Find where the given text appears and provide that cell's center as (X, Y) coordinate. 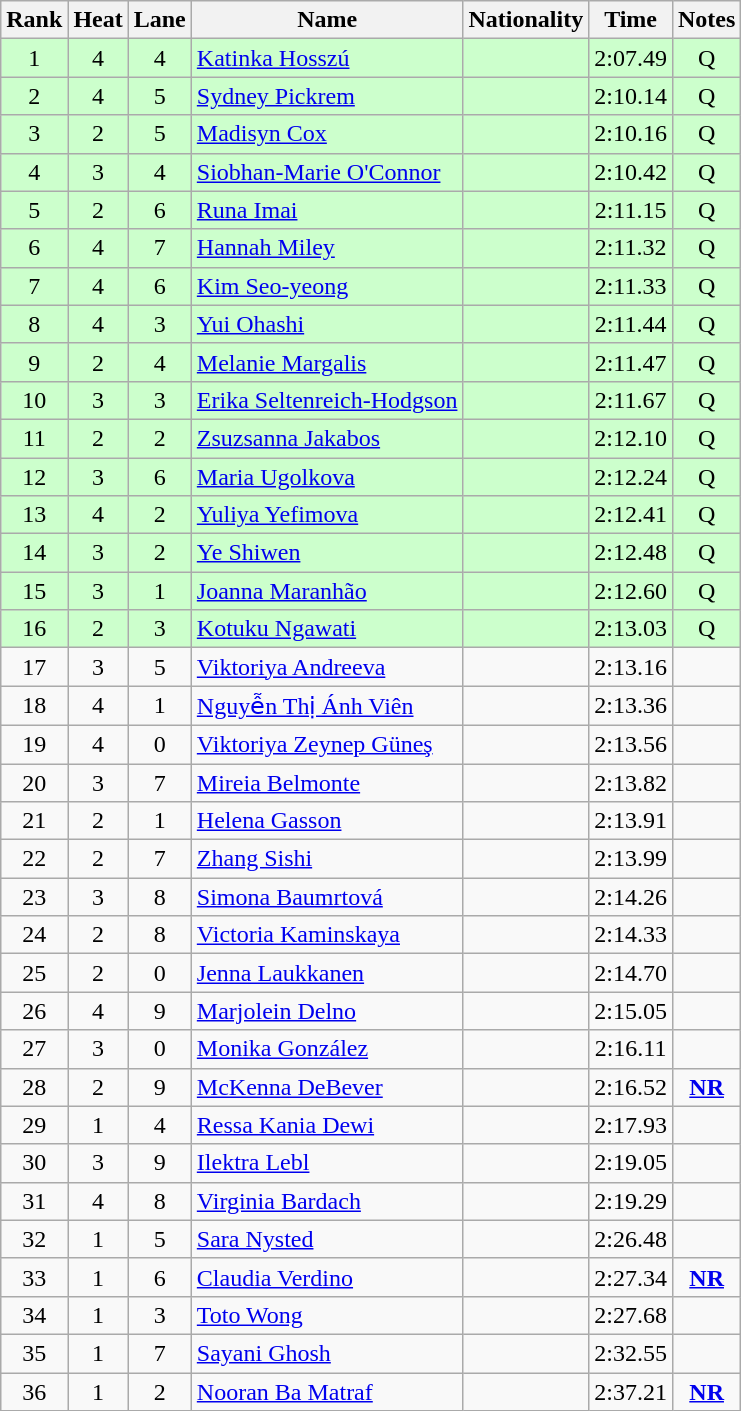
31 (34, 1201)
Helena Gasson (327, 821)
2:11.15 (631, 210)
Victoria Kaminskaya (327, 935)
Zsuzsanna Jakabos (327, 438)
McKenna DeBever (327, 1087)
Katinka Hosszú (327, 58)
Rank (34, 20)
2:12.24 (631, 477)
2:27.68 (631, 1315)
Erika Seltenreich-Hodgson (327, 400)
Time (631, 20)
2:11.47 (631, 362)
Marjolein Delno (327, 1011)
Madisyn Cox (327, 134)
2:14.33 (631, 935)
2:37.21 (631, 1391)
Maria Ugolkova (327, 477)
Nguyễn Thị Ánh Viên (327, 706)
18 (34, 706)
2:27.34 (631, 1277)
Hannah Miley (327, 248)
Lane (160, 20)
2:13.91 (631, 821)
Nationality (526, 20)
Heat (98, 20)
Kotuku Ngawati (327, 629)
28 (34, 1087)
2:19.29 (631, 1201)
Viktoriya Andreeva (327, 667)
15 (34, 591)
2:10.14 (631, 96)
Runa Imai (327, 210)
Siobhan-Marie O'Connor (327, 172)
Kim Seo-yeong (327, 286)
Melanie Margalis (327, 362)
27 (34, 1049)
Joanna Maranhão (327, 591)
2:32.55 (631, 1353)
29 (34, 1125)
2:15.05 (631, 1011)
Zhang Sishi (327, 859)
Ilektra Lebl (327, 1163)
2:11.32 (631, 248)
2:10.42 (631, 172)
Jenna Laukkanen (327, 973)
21 (34, 821)
2:12.10 (631, 438)
2:13.36 (631, 706)
2:16.11 (631, 1049)
2:11.33 (631, 286)
Name (327, 20)
33 (34, 1277)
Viktoriya Zeynep Güneş (327, 744)
Yuliya Yefimova (327, 515)
2:10.16 (631, 134)
Monika González (327, 1049)
30 (34, 1163)
17 (34, 667)
Ressa Kania Dewi (327, 1125)
Sydney Pickrem (327, 96)
24 (34, 935)
35 (34, 1353)
19 (34, 744)
2:13.82 (631, 783)
2:12.48 (631, 553)
34 (34, 1315)
2:11.67 (631, 400)
2:13.03 (631, 629)
2:14.26 (631, 897)
2:13.16 (631, 667)
2:26.48 (631, 1239)
Yui Ohashi (327, 324)
Sayani Ghosh (327, 1353)
Claudia Verdino (327, 1277)
10 (34, 400)
16 (34, 629)
Notes (706, 20)
11 (34, 438)
Mireia Belmonte (327, 783)
2:12.41 (631, 515)
14 (34, 553)
2:19.05 (631, 1163)
2:14.70 (631, 973)
2:11.44 (631, 324)
2:13.99 (631, 859)
Sara Nysted (327, 1239)
32 (34, 1239)
Toto Wong (327, 1315)
20 (34, 783)
Virginia Bardach (327, 1201)
36 (34, 1391)
22 (34, 859)
26 (34, 1011)
2:17.93 (631, 1125)
12 (34, 477)
2:13.56 (631, 744)
2:12.60 (631, 591)
25 (34, 973)
Nooran Ba Matraf (327, 1391)
2:16.52 (631, 1087)
2:07.49 (631, 58)
23 (34, 897)
Ye Shiwen (327, 553)
13 (34, 515)
Simona Baumrtová (327, 897)
